Find where the given text appears and provide that cell's center as [X, Y] coordinate. 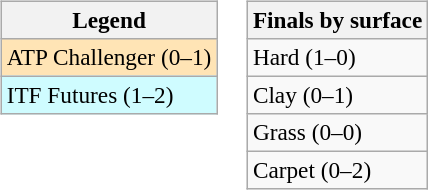
Grass (0–0) [337, 133]
Hard (1–0) [337, 57]
ATP Challenger (0–1) [108, 57]
Legend [108, 20]
Finals by surface [337, 20]
Carpet (0–2) [337, 171]
ITF Futures (1–2) [108, 95]
Clay (0–1) [337, 95]
